Determine the (x, y) coordinate at the center of the cell enclosing the given text.  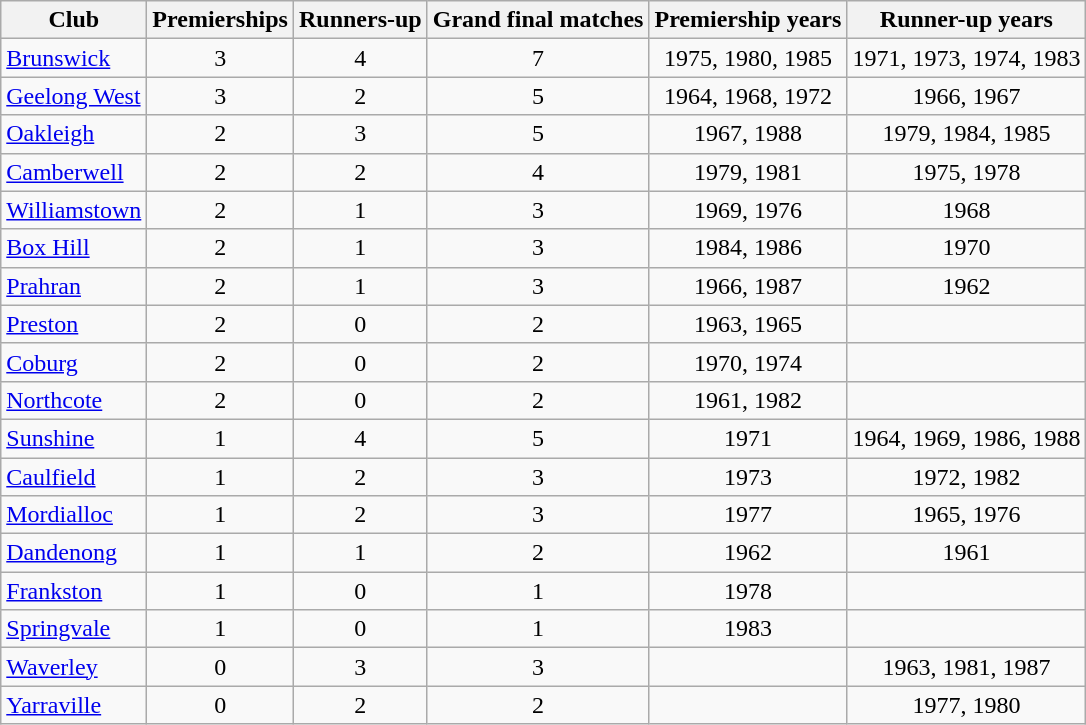
Geelong West (74, 96)
1975, 1978 (966, 172)
1979, 1981 (748, 172)
1977 (748, 515)
Northcote (74, 400)
1977, 1980 (966, 705)
Runners-up (360, 20)
Grand final matches (538, 20)
1966, 1967 (966, 96)
1970, 1974 (748, 362)
Runner-up years (966, 20)
1968 (966, 210)
Springvale (74, 629)
1963, 1965 (748, 324)
1961 (966, 553)
Waverley (74, 667)
Williamstown (74, 210)
Mordialloc (74, 515)
Yarraville (74, 705)
1973 (748, 477)
1967, 1988 (748, 134)
7 (538, 58)
Premiership years (748, 20)
Camberwell (74, 172)
Brunswick (74, 58)
1972, 1982 (966, 477)
Premierships (220, 20)
Box Hill (74, 248)
Sunshine (74, 438)
1961, 1982 (748, 400)
1975, 1980, 1985 (748, 58)
1966, 1987 (748, 286)
Coburg (74, 362)
Caulfield (74, 477)
Preston (74, 324)
1965, 1976 (966, 515)
Dandenong (74, 553)
1969, 1976 (748, 210)
1984, 1986 (748, 248)
1971 (748, 438)
1978 (748, 591)
1964, 1968, 1972 (748, 96)
1983 (748, 629)
1964, 1969, 1986, 1988 (966, 438)
1979, 1984, 1985 (966, 134)
Club (74, 20)
Frankston (74, 591)
1963, 1981, 1987 (966, 667)
1970 (966, 248)
Oakleigh (74, 134)
1971, 1973, 1974, 1983 (966, 58)
Prahran (74, 286)
